Search for the cell housing the specified text and yield its [X, Y] center coordinate. 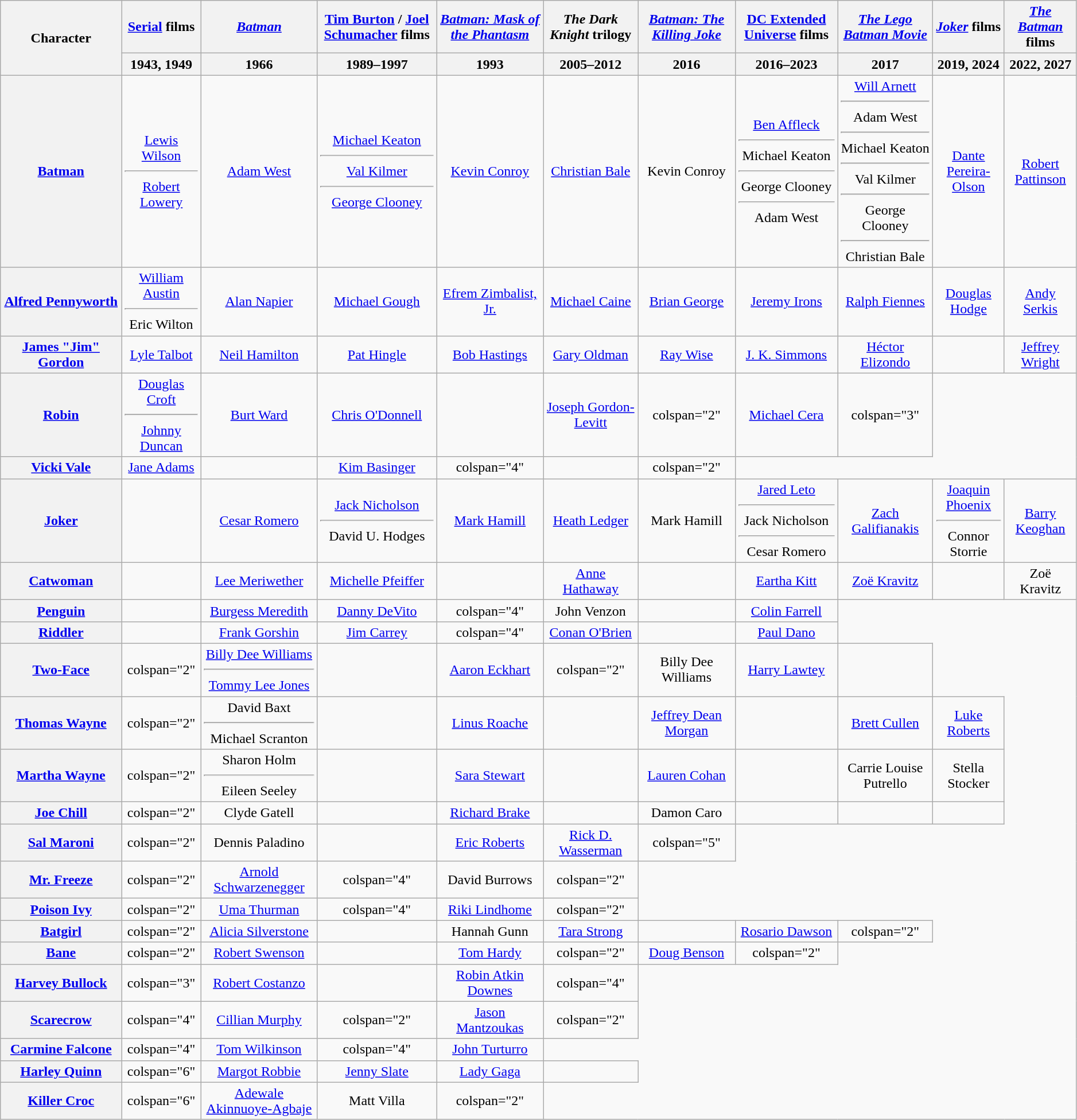
Arnold Schwarzenegger [259, 880]
Douglas Hodge [969, 302]
Jack NicholsonDavid U. Hodges [377, 520]
Adewale Akinnuoye-Agbaje [259, 1100]
Lewis WilsonRobert Lowery [161, 171]
Eric Roberts [490, 842]
Jeffrey Wright [1040, 355]
DC Extended Universe films [786, 27]
Frank Gorshin [259, 632]
Lee Meriwether [259, 581]
Batman: The Killing Joke [686, 27]
2022, 2027 [1040, 64]
Jenny Slate [377, 1071]
Brett Cullen [885, 723]
2016–2023 [786, 64]
Chris O'Donnell [377, 415]
Batman: Mask of the Phantasm [490, 27]
Margot Robbie [259, 1071]
Aaron Eckhart [490, 670]
Tom Wilkinson [259, 1049]
Robin [61, 415]
1993 [490, 64]
Killer Croc [61, 1100]
William AustinEric Wilton [161, 302]
Alan Napier [259, 302]
Eartha Kitt [786, 581]
Joe Chill [61, 813]
Héctor Elizondo [885, 355]
Paul Dano [786, 632]
Jeremy Irons [786, 302]
Tim Burton / Joel Schumacher films [377, 27]
Sharon HolmEileen Seeley [259, 776]
Doug Benson [686, 953]
Rosario Dawson [786, 931]
Joaquin PhoenixConnor Storrie [969, 520]
Adam West [259, 171]
Gary Oldman [591, 355]
David Burrows [490, 880]
Vicki Vale [61, 468]
Linus Roache [490, 723]
Luke Roberts [969, 723]
Douglas CroftJohnny Duncan [161, 415]
Martha Wayne [61, 776]
1989–1997 [377, 64]
Cillian Murphy [259, 1020]
Lady Gaga [490, 1071]
Damon Caro [686, 813]
Tom Hardy [490, 953]
Serial films [161, 27]
Burt Ward [259, 415]
Joker [61, 520]
Robin Atkin Downes [490, 982]
Hannah Gunn [490, 931]
The Lego Batman Movie [885, 27]
Harley Quinn [61, 1071]
Robert Costanzo [259, 982]
Mr. Freeze [61, 880]
James "Jim" Gordon [61, 355]
Billy Dee Williams [686, 670]
Riddler [61, 632]
Joseph Gordon-Levitt [591, 415]
David BaxtMichael Scranton [259, 723]
Carrie Louise Putrello [885, 776]
Brian George [686, 302]
2017 [885, 64]
Scarecrow [61, 1020]
Ralph Fiennes [885, 302]
Riki Lindhome [490, 909]
1966 [259, 64]
Batgirl [61, 931]
Jason Mantzoukas [490, 1020]
Andy Serkis [1040, 302]
Will ArnettAdam WestMichael KeatonVal KilmerGeorge ClooneyChristian Bale [885, 171]
Conan O'Brien [591, 632]
Joker films [969, 27]
Harry Lawtey [786, 670]
Neil Hamilton [259, 355]
Michael Caine [591, 302]
Clyde Gatell [259, 813]
Bane [61, 953]
Jared LetoJack NicholsonCesar Romero [786, 520]
2016 [686, 64]
Jim Carrey [377, 632]
Michael KeatonVal KilmerGeorge Clooney [377, 171]
Robert Swenson [259, 953]
Penguin [61, 610]
John Turturro [490, 1049]
Ray Wise [686, 355]
Two-Face [61, 670]
Barry Keoghan [1040, 520]
Michael Gough [377, 302]
Bob Hastings [490, 355]
Christian Bale [591, 171]
Rick D. Wasserman [591, 842]
Harvey Bullock [61, 982]
Dennis Paladino [259, 842]
Danny DeVito [377, 610]
Uma Thurman [259, 909]
Matt Villa [377, 1100]
Zach Galifianakis [885, 520]
Character [61, 38]
Poison Ivy [61, 909]
Pat Hingle [377, 355]
Jane Adams [161, 468]
Michelle Pfeiffer [377, 581]
Jeffrey Dean Morgan [686, 723]
Heath Ledger [591, 520]
Catwoman [61, 581]
Robert Pattinson [1040, 171]
Kim Basinger [377, 468]
Burgess Meredith [259, 610]
Billy Dee WilliamsTommy Lee Jones [259, 670]
J. K. Simmons [786, 355]
The Dark Knight trilogy [591, 27]
Thomas Wayne [61, 723]
Alicia Silverstone [259, 931]
2005–2012 [591, 64]
Efrem Zimbalist, Jr. [490, 302]
Richard Brake [490, 813]
2019, 2024 [969, 64]
Michael Cera [786, 415]
Cesar Romero [259, 520]
The Batman films [1040, 27]
Carmine Falcone [61, 1049]
Sara Stewart [490, 776]
Sal Maroni [61, 842]
John Venzon [591, 610]
Dante Pereira-Olson [969, 171]
Lyle Talbot [161, 355]
Anne Hathaway [591, 581]
Tara Strong [591, 931]
1943, 1949 [161, 64]
Ben AffleckMichael KeatonGeorge ClooneyAdam West [786, 171]
colspan="5" [686, 842]
Stella Stocker [969, 776]
Lauren Cohan [686, 776]
Colin Farrell [786, 610]
Alfred Pennyworth [61, 302]
